Detect which cell encompasses the target text, then output its [X, Y] center coordinate. 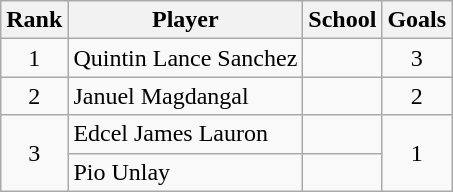
Edcel James Lauron [186, 134]
Januel Magdangal [186, 96]
Goals [417, 20]
School [342, 20]
Pio Unlay [186, 172]
Player [186, 20]
Rank [34, 20]
Quintin Lance Sanchez [186, 58]
